Pinpoint the cell where the given text exists, returning its (x, y) midpoint coordinate. 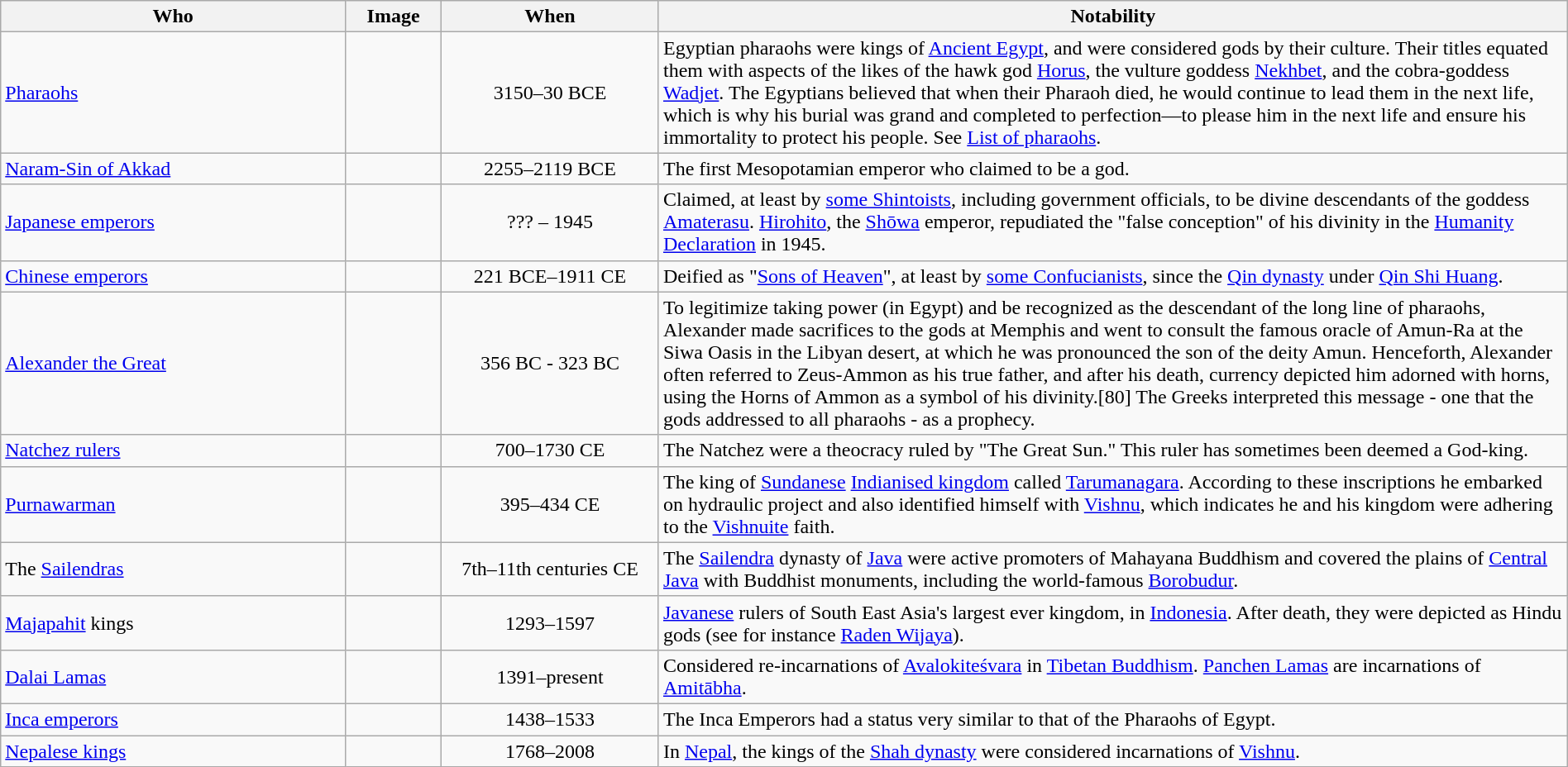
Nepalese kings (174, 751)
Purnawarman (174, 504)
Pharaohs (174, 93)
Dalai Lamas (174, 676)
Notability (1113, 17)
Majapahit kings (174, 623)
When (551, 17)
The Sailendras (174, 569)
Who (174, 17)
700–1730 CE (551, 450)
356 BC - 323 BC (551, 364)
Considered re-incarnations of Avalokiteśvara in Tibetan Buddhism. Panchen Lamas are incarnations of Amitābha. (1113, 676)
1768–2008 (551, 751)
Natchez rulers (174, 450)
The Natchez were a theocracy ruled by "The Great Sun." This ruler has sometimes been deemed a God-king. (1113, 450)
??? – 1945 (551, 222)
7th–11th centuries CE (551, 569)
1438–1533 (551, 719)
Image (394, 17)
1391–present (551, 676)
221 BCE–1911 CE (551, 276)
The first Mesopotamian emperor who claimed to be a god. (1113, 169)
1293–1597 (551, 623)
In Nepal, the kings of the Shah dynasty were considered incarnations of Vishnu. (1113, 751)
2255–2119 BCE (551, 169)
Alexander the Great (174, 364)
Naram-Sin of Akkad (174, 169)
Chinese emperors (174, 276)
3150–30 BCE (551, 93)
The Inca Emperors had a status very similar to that of the Pharaohs of Egypt. (1113, 719)
Deified as "Sons of Heaven", at least by some Confucianists, since the Qin dynasty under Qin Shi Huang. (1113, 276)
Inca emperors (174, 719)
395–434 CE (551, 504)
Japanese emperors (174, 222)
